Identify which cell holds the provided text, then report its [x, y] central coordinate. 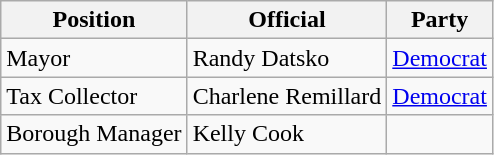
Party [440, 20]
Mayor [94, 58]
Tax Collector [94, 96]
Position [94, 20]
Official [287, 20]
Charlene Remillard [287, 96]
Borough Manager [94, 134]
Randy Datsko [287, 58]
Kelly Cook [287, 134]
